Provide the [X, Y] coordinate of the cell's center where the given text is located.  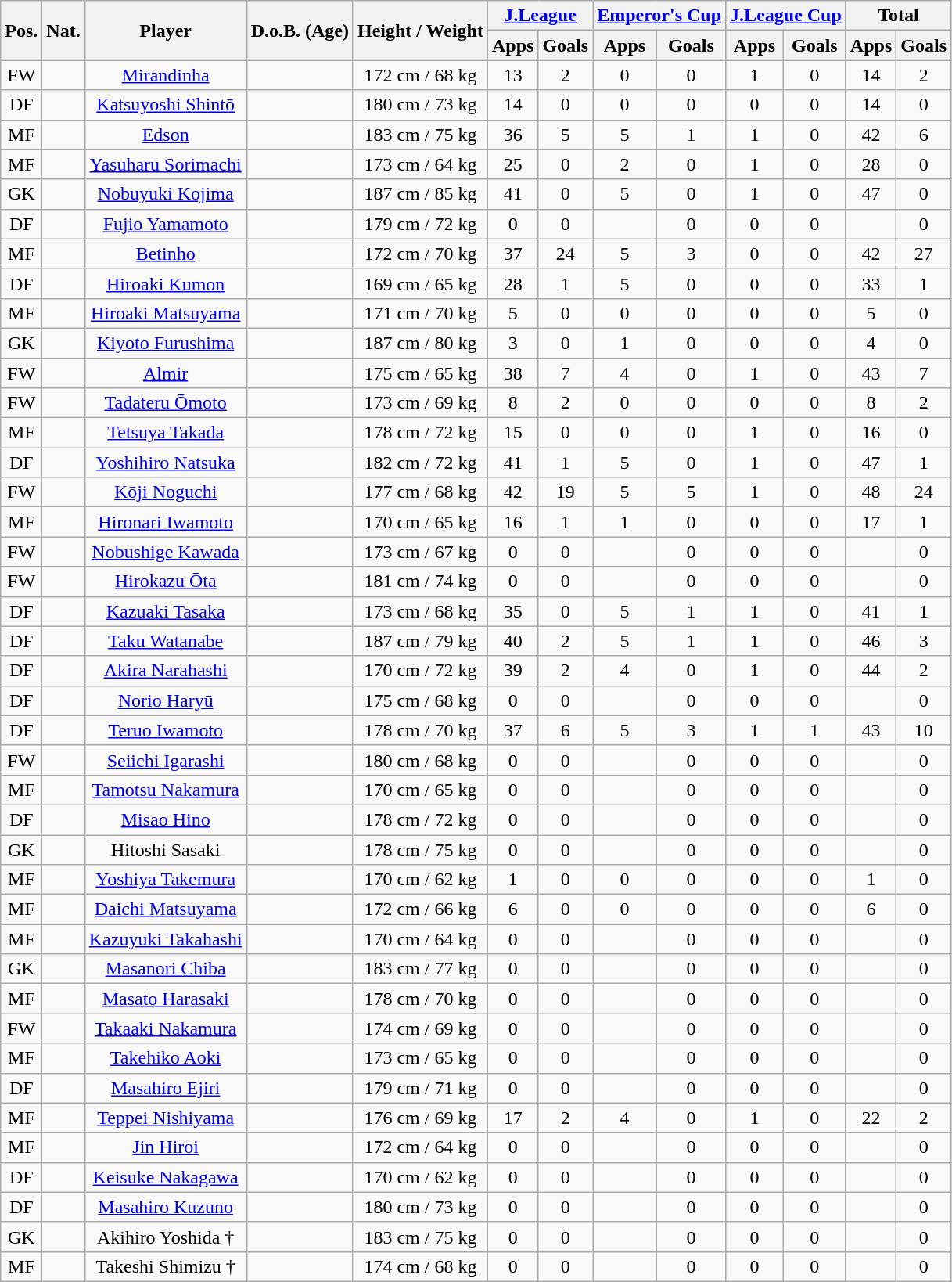
170 cm / 72 kg [420, 671]
Mirandinha [166, 75]
170 cm / 64 kg [420, 939]
Norio Haryū [166, 700]
Pos. [22, 31]
35 [512, 611]
36 [512, 135]
Masahiro Ejiri [166, 1088]
Teruo Iwamoto [166, 730]
Takeshi Shimizu † [166, 1266]
Betinho [166, 254]
187 cm / 79 kg [420, 641]
Yoshihiro Natsuka [166, 463]
Nobuyuki Kojima [166, 194]
182 cm / 72 kg [420, 463]
Hirokazu Ōta [166, 582]
Taku Watanabe [166, 641]
172 cm / 66 kg [420, 909]
174 cm / 69 kg [420, 1028]
Kazuaki Tasaka [166, 611]
Hiroaki Kumon [166, 283]
10 [924, 730]
Edson [166, 135]
174 cm / 68 kg [420, 1266]
169 cm / 65 kg [420, 283]
Daichi Matsuyama [166, 909]
173 cm / 64 kg [420, 164]
D.o.B. (Age) [300, 31]
Hironari Iwamoto [166, 522]
Takehiko Aoki [166, 1058]
Masato Harasaki [166, 999]
181 cm / 74 kg [420, 582]
Yoshiya Takemura [166, 880]
187 cm / 85 kg [420, 194]
Katsuyoshi Shintō [166, 105]
Fujio Yamamoto [166, 224]
Almir [166, 373]
171 cm / 70 kg [420, 313]
J.League [540, 16]
J.League Cup [786, 16]
176 cm / 69 kg [420, 1118]
19 [566, 492]
172 cm / 70 kg [420, 254]
38 [512, 373]
178 cm / 75 kg [420, 849]
173 cm / 65 kg [420, 1058]
Teppei Nishiyama [166, 1118]
Tadateru Ōmoto [166, 403]
Takaaki Nakamura [166, 1028]
Jin Hiroi [166, 1147]
Seiichi Igarashi [166, 760]
175 cm / 68 kg [420, 700]
27 [924, 254]
Tetsuya Takada [166, 433]
Emperor's Cup [659, 16]
Total [898, 16]
Height / Weight [420, 31]
Masanori Chiba [166, 969]
187 cm / 80 kg [420, 343]
Nat. [63, 31]
39 [512, 671]
Hiroaki Matsuyama [166, 313]
46 [871, 641]
Hitoshi Sasaki [166, 849]
180 cm / 68 kg [420, 760]
175 cm / 65 kg [420, 373]
Kiyoto Furushima [166, 343]
177 cm / 68 kg [420, 492]
Masahiro Kuzuno [166, 1207]
179 cm / 71 kg [420, 1088]
173 cm / 68 kg [420, 611]
179 cm / 72 kg [420, 224]
Player [166, 31]
Keisuke Nakagawa [166, 1177]
13 [512, 75]
Kazuyuki Takahashi [166, 939]
173 cm / 67 kg [420, 552]
Yasuharu Sorimachi [166, 164]
48 [871, 492]
Misao Hino [166, 819]
33 [871, 283]
Tamotsu Nakamura [166, 790]
172 cm / 64 kg [420, 1147]
22 [871, 1118]
Akihiro Yoshida † [166, 1237]
Kōji Noguchi [166, 492]
15 [512, 433]
25 [512, 164]
172 cm / 68 kg [420, 75]
Nobushige Kawada [166, 552]
44 [871, 671]
40 [512, 641]
173 cm / 69 kg [420, 403]
Akira Narahashi [166, 671]
183 cm / 77 kg [420, 969]
